Output the [X, Y] coordinate of the center of the cell containing the given text.  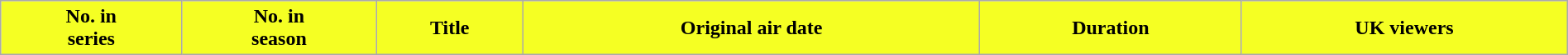
No. inseason [280, 28]
Title [450, 28]
Original air date [751, 28]
UK viewers [1404, 28]
Duration [1111, 28]
No. inseries [91, 28]
